Output the [X, Y] coordinate of the center of the cell containing the given text.  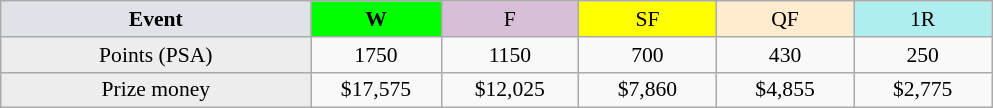
1750 [376, 55]
Prize money [156, 90]
$17,575 [376, 90]
1150 [510, 55]
250 [923, 55]
$12,025 [510, 90]
F [510, 19]
430 [785, 55]
SF [648, 19]
QF [785, 19]
$2,775 [923, 90]
Points (PSA) [156, 55]
$7,860 [648, 90]
W [376, 19]
700 [648, 55]
Event [156, 19]
$4,855 [785, 90]
1R [923, 19]
